Extract the (x, y) coordinate from the center of the cell holding the provided text.  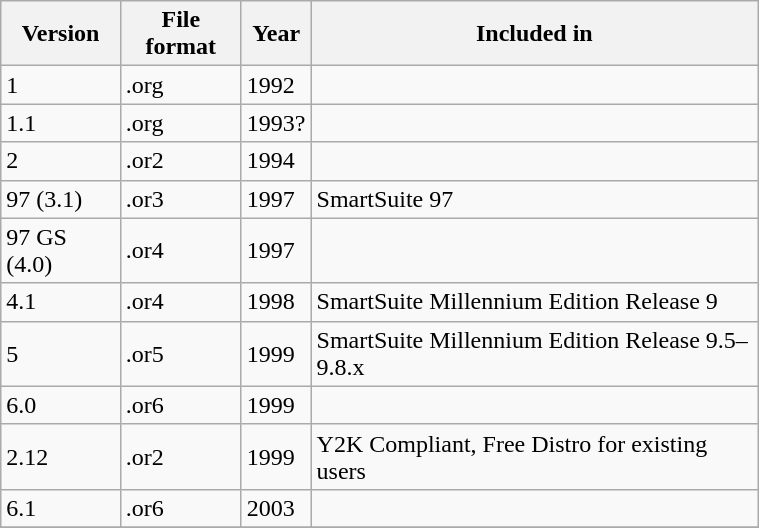
Year (276, 34)
5 (61, 354)
Y2K Compliant, Free Distro for existing users (534, 456)
SmartSuite 97 (534, 199)
SmartSuite Millennium Edition Release 9 (534, 302)
1992 (276, 85)
.or5 (180, 354)
2 (61, 161)
1993? (276, 123)
.or3 (180, 199)
1994 (276, 161)
97 GS (4.0) (61, 250)
1998 (276, 302)
2.12 (61, 456)
1.1 (61, 123)
Version (61, 34)
Included in (534, 34)
File format (180, 34)
97 (3.1) (61, 199)
6.1 (61, 508)
1 (61, 85)
SmartSuite Millennium Edition Release 9.5–9.8.x (534, 354)
6.0 (61, 405)
4.1 (61, 302)
2003 (276, 508)
